Determine the (x, y) coordinate at the center of the cell enclosing the given text.  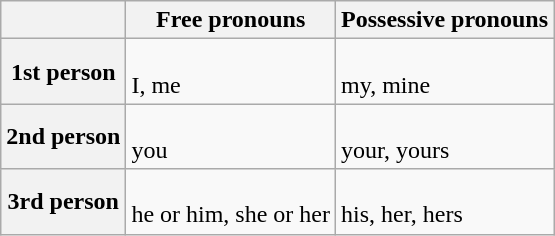
I, me (231, 72)
Free pronouns (231, 20)
3rd person (64, 202)
Possessive pronouns (445, 20)
my, mine (445, 72)
2nd person (64, 136)
1st person (64, 72)
his, her, hers (445, 202)
your, yours (445, 136)
you (231, 136)
he or him, she or her (231, 202)
